Return the (x, y) coordinate for the center point of the cell that contains the specified text.  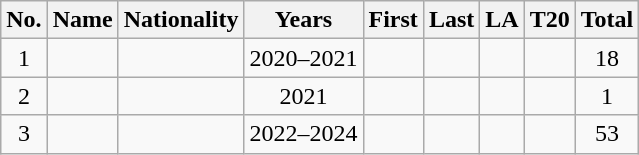
LA (502, 20)
2021 (304, 96)
2022–2024 (304, 134)
First (393, 20)
T20 (550, 20)
No. (24, 20)
2020–2021 (304, 58)
Years (304, 20)
Last (451, 20)
Nationality (181, 20)
18 (607, 58)
3 (24, 134)
2 (24, 96)
Total (607, 20)
53 (607, 134)
Name (82, 20)
